For the text-containing cell, return its midpoint in (X, Y) coordinate format. 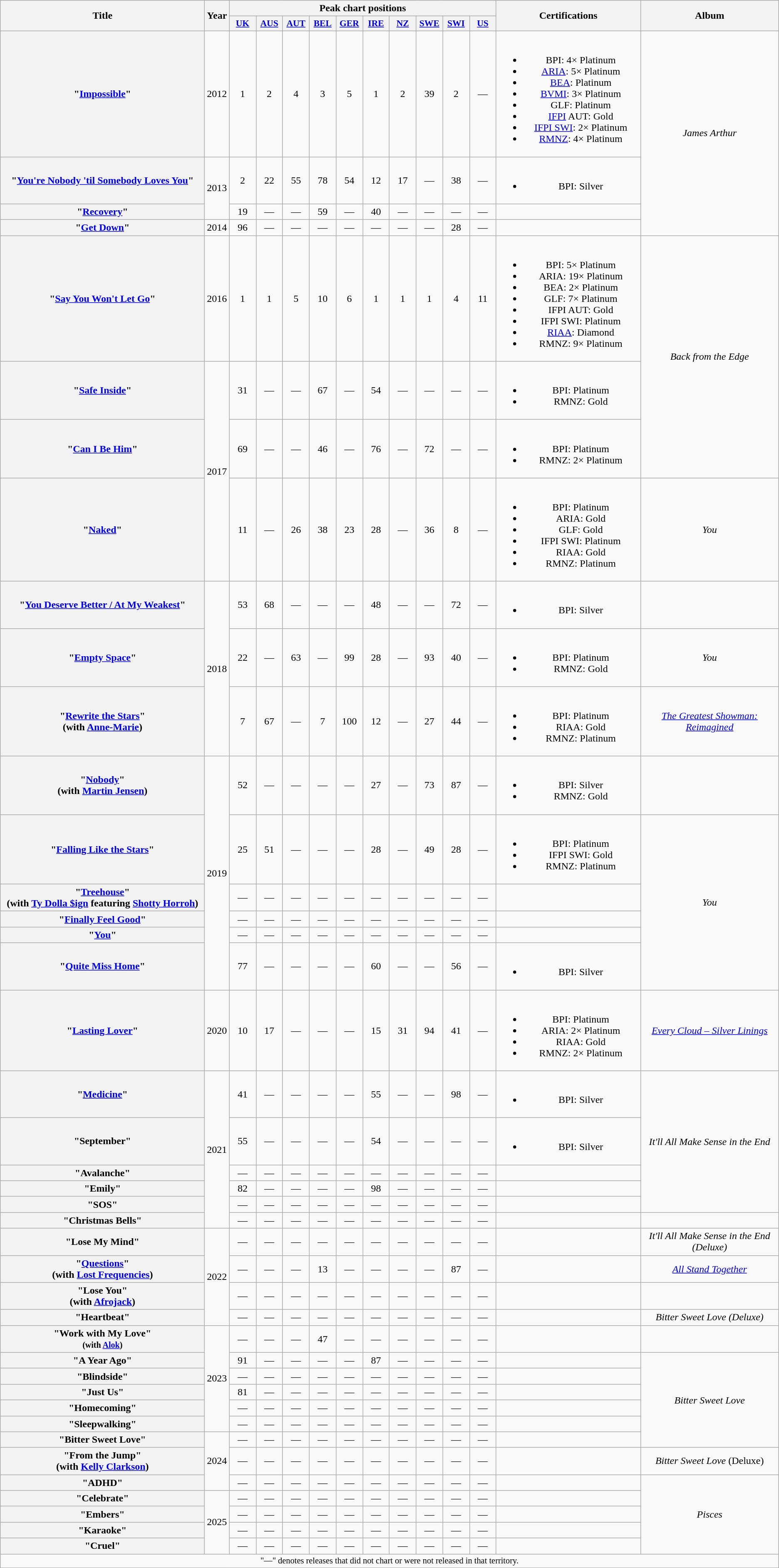
"Christmas Bells" (102, 1220)
93 (429, 657)
25 (243, 849)
77 (243, 966)
13 (323, 1269)
94 (429, 1030)
"Bitter Sweet Love" (102, 1440)
2013 (217, 188)
SWI (456, 24)
UK (243, 24)
"Medicine" (102, 1094)
"Work with My Love" (with Alok) (102, 1339)
BPI: PlatinumRMNZ: 2× Platinum (568, 449)
73 (429, 785)
It'll All Make Sense in the End (710, 1142)
76 (376, 449)
Album (710, 16)
"Homecoming" (102, 1408)
"Lose You"(with Afrojack) (102, 1296)
BPI: PlatinumIFPI SWI: GoldRMNZ: Platinum (568, 849)
2025 (217, 1522)
3 (323, 94)
2023 (217, 1378)
BPI: PlatinumARIA: GoldGLF: GoldIFPI SWI: PlatinumRIAA: GoldRMNZ: Platinum (568, 530)
IRE (376, 24)
BPI: PlatinumARIA: 2× PlatinumRIAA: GoldRMNZ: 2× Platinum (568, 1030)
All Stand Together (710, 1269)
51 (269, 849)
91 (243, 1360)
15 (376, 1030)
Pisces (710, 1514)
82 (243, 1189)
NZ (403, 24)
69 (243, 449)
GER (349, 24)
2017 (217, 471)
"Finally Feel Good" (102, 919)
"Nobody"(with Martin Jensen) (102, 785)
"Recovery" (102, 212)
2024 (217, 1461)
2022 (217, 1277)
2018 (217, 669)
"You're Nobody 'til Somebody Loves You" (102, 180)
2012 (217, 94)
"Cruel" (102, 1546)
2021 (217, 1150)
"Get Down" (102, 228)
BPI: PlatinumRIAA: GoldRMNZ: Platinum (568, 721)
"Falling Like the Stars" (102, 849)
"Heartbeat" (102, 1317)
2019 (217, 873)
Back from the Edge (710, 357)
"September" (102, 1142)
53 (243, 605)
47 (323, 1339)
"Karaoke" (102, 1530)
BEL (323, 24)
46 (323, 449)
2016 (217, 299)
It'll All Make Sense in the End (Deluxe) (710, 1242)
81 (243, 1392)
44 (456, 721)
"SOS" (102, 1205)
AUT (296, 24)
"Avalanche" (102, 1173)
56 (456, 966)
63 (296, 657)
"Naked" (102, 530)
"—" denotes releases that did not chart or were not released in that territory. (389, 1561)
Title (102, 16)
BPI: 5× PlatinumARIA: 19× PlatinumBEA: 2× PlatinumGLF: 7× PlatinumIFPI AUT: GoldIFPI SWI: PlatinumRIAA: DiamondRMNZ: 9× Platinum (568, 299)
James Arthur (710, 133)
SWE (429, 24)
"Quite Miss Home" (102, 966)
"Questions"(with Lost Frequencies) (102, 1269)
"Lose My Mind" (102, 1242)
Every Cloud – Silver Linings (710, 1030)
48 (376, 605)
"Rewrite the Stars" (with Anne-Marie) (102, 721)
60 (376, 966)
"You" (102, 935)
"Say You Won't Let Go" (102, 299)
"Treehouse"(with Ty Dolla $ign featuring Shotty Horroh) (102, 898)
2020 (217, 1030)
"Blindside" (102, 1376)
2014 (217, 228)
"Safe Inside" (102, 391)
Bitter Sweet Love (710, 1400)
"Sleepwalking" (102, 1424)
Peak chart positions (363, 8)
BPI: 4× PlatinumARIA: 5× PlatinumBEA: PlatinumBVMI: 3× PlatinumGLF: PlatinumIFPI AUT: GoldIFPI SWI: 2× PlatinumRMNZ: 4× Platinum (568, 94)
Certifications (568, 16)
Year (217, 16)
78 (323, 180)
US (483, 24)
"From the Jump"(with Kelly Clarkson) (102, 1461)
100 (349, 721)
"Impossible" (102, 94)
"Celebrate" (102, 1498)
99 (349, 657)
"You Deserve Better / At My Weakest" (102, 605)
36 (429, 530)
"Emily" (102, 1189)
The Greatest Showman: Reimagined (710, 721)
"ADHD" (102, 1483)
6 (349, 299)
19 (243, 212)
BPI: SilverRMNZ: Gold (568, 785)
AUS (269, 24)
26 (296, 530)
52 (243, 785)
68 (269, 605)
"Can I Be Him" (102, 449)
39 (429, 94)
"A Year Ago" (102, 1360)
"Empty Space" (102, 657)
49 (429, 849)
8 (456, 530)
96 (243, 228)
"Lasting Lover" (102, 1030)
"Embers" (102, 1514)
59 (323, 212)
"Just Us" (102, 1392)
23 (349, 530)
